Locate the cell with the specified text and output its [x, y] center coordinate. 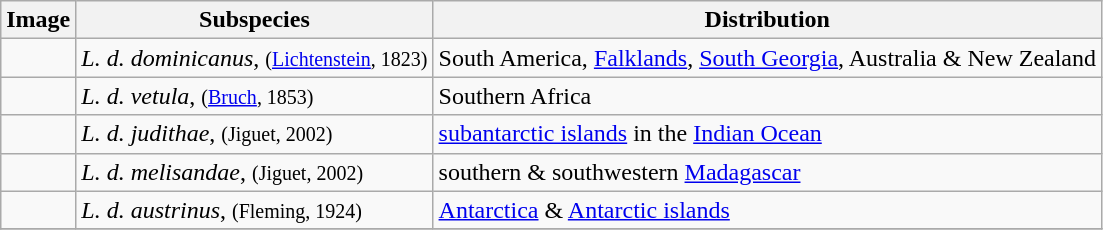
L. d. austrinus, (Fleming, 1924) [254, 210]
Distribution [768, 20]
L. d. vetula, (Bruch, 1853) [254, 96]
L. d. dominicanus, (Lichtenstein, 1823) [254, 58]
subantarctic islands in the Indian Ocean [768, 134]
southern & southwestern Madagascar [768, 172]
South America, Falklands, South Georgia, Australia & New Zealand [768, 58]
L. d. judithae, (Jiguet, 2002) [254, 134]
Antarctica & Antarctic islands [768, 210]
Southern Africa [768, 96]
Subspecies [254, 20]
L. d. melisandae, (Jiguet, 2002) [254, 172]
Image [38, 20]
